Locate the cell with the specified text and output its (x, y) center coordinate. 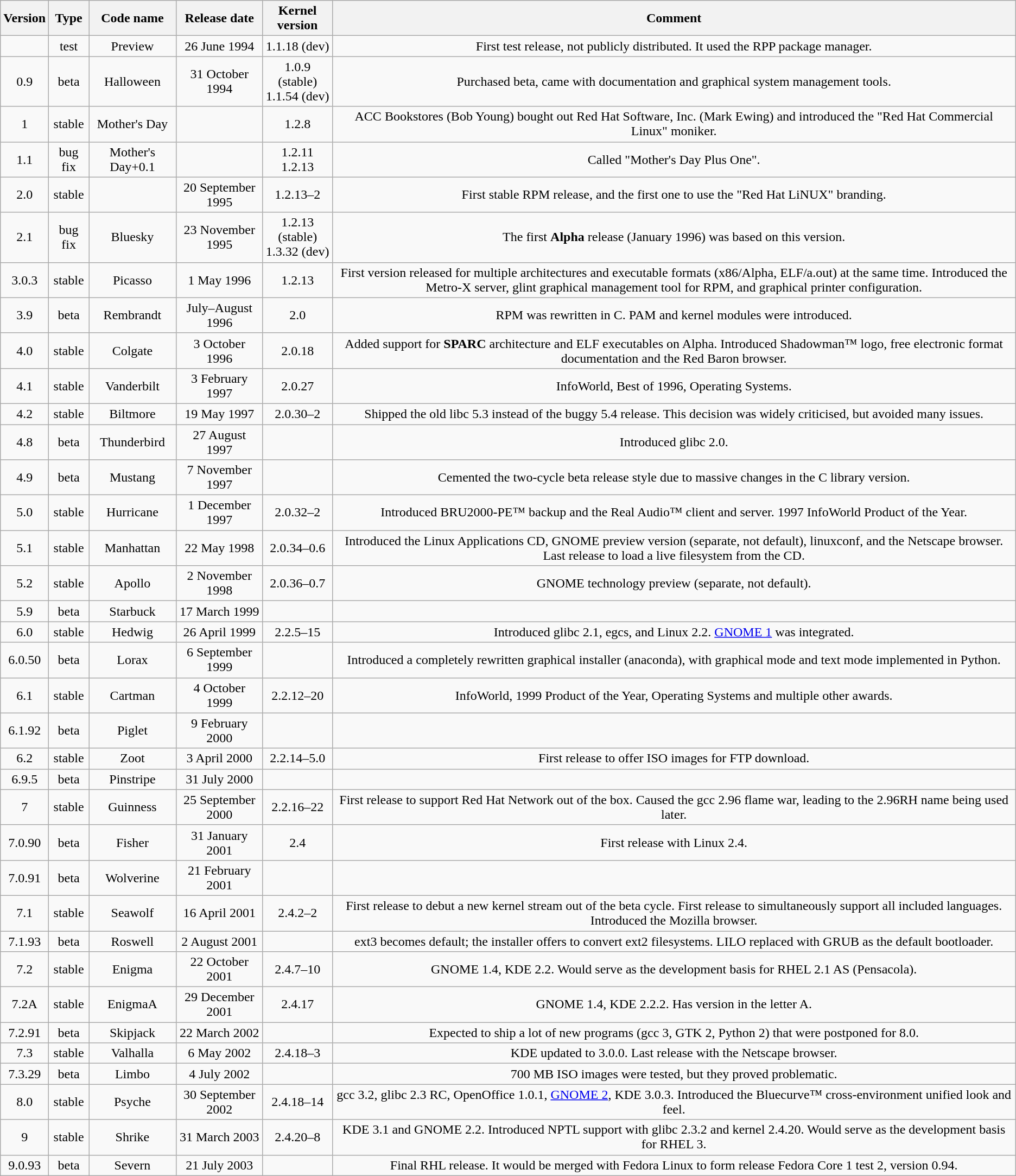
Shipped the old libc 5.3 instead of the buggy 5.4 release. This decision was widely criticised, but avoided many issues. (674, 414)
17 March 1999 (219, 611)
30 September 2002 (219, 1102)
1 December 1997 (219, 513)
1.1 (25, 160)
9 February 2000 (219, 731)
7.1 (25, 913)
1.0.9 (stable)1.1.54 (dev) (297, 81)
KDE 3.1 and GNOME 2.2. Introduced NPTL support with glibc 2.3.2 and kernel 2.4.20. Would serve as the development basis for RHEL 3. (674, 1137)
7.3 (25, 1053)
9.0.93 (25, 1165)
4 October 1999 (219, 695)
GNOME technology preview (separate, not default). (674, 583)
3.0.3 (25, 280)
7 November 1997 (219, 478)
2.2.5–15 (297, 632)
26 June 1994 (219, 46)
6.0.50 (25, 660)
8.0 (25, 1102)
Cemented the two-cycle beta release style due to massive changes in the C library version. (674, 478)
Code name (132, 18)
Apollo (132, 583)
9 (25, 1137)
Piglet (132, 731)
21 February 2001 (219, 877)
2.1 (25, 237)
EnigmaA (132, 1004)
Biltmore (132, 414)
2.0.30–2 (297, 414)
22 October 2001 (219, 970)
Called "Mother's Day Plus One". (674, 160)
Expected to ship a lot of new programs (gcc 3, GTK 2, Python 2) that were postponed for 8.0. (674, 1033)
7.0.91 (25, 877)
RPM was rewritten in C. PAM and kernel modules were introduced. (674, 315)
ext3 becomes default; the installer offers to convert ext2 filesystems. LILO replaced with GRUB as the default bootloader. (674, 941)
27 August 1997 (219, 442)
gcc 3.2, glibc 2.3 RC, OpenOffice 1.0.1, GNOME 2, KDE 3.0.3. Introduced the Bluecurve™ cross-environment unified look and feel. (674, 1102)
2 November 1998 (219, 583)
Hedwig (132, 632)
700 MB ISO images were tested, but they proved problematic. (674, 1074)
Enigma (132, 970)
2.4.2–2 (297, 913)
Hurricane (132, 513)
Final RHL release. It would be merged with Fedora Linux to form release Fedora Core 1 test 2, version 0.94. (674, 1165)
1.2.13 (297, 280)
Cartman (132, 695)
First test release, not publicly distributed. It used the RPP package manager. (674, 46)
First release with Linux 2.4. (674, 843)
2.4.20–8 (297, 1137)
2.0.18 (297, 351)
KDE updated to 3.0.0. Last release with the Netscape browser. (674, 1053)
2.4.18–14 (297, 1102)
2.2.14–5.0 (297, 758)
2.4.17 (297, 1004)
Kernel version (297, 18)
7.1.93 (25, 941)
The first Alpha release (January 1996) was based on this version. (674, 237)
Zoot (132, 758)
2.2.12–20 (297, 695)
1.2.111.2.13 (297, 160)
Introduced a completely rewritten graphical installer (anaconda), with graphical mode and text mode implemented in Python. (674, 660)
4.8 (25, 442)
Version (25, 18)
31 January 2001 (219, 843)
2 August 2001 (219, 941)
1.2.13 (stable)1.3.32 (dev) (297, 237)
Purchased beta, came with documentation and graphical system management tools. (674, 81)
3 April 2000 (219, 758)
Thunderbird (132, 442)
2.2.16–22 (297, 807)
Mother's Day+0.1 (132, 160)
Vanderbilt (132, 385)
Halloween (132, 81)
5.0 (25, 513)
7.0.90 (25, 843)
Fisher (132, 843)
Mother's Day (132, 124)
Roswell (132, 941)
2.4.7–10 (297, 970)
Guinness (132, 807)
Skipjack (132, 1033)
July–August 1996 (219, 315)
Starbuck (132, 611)
6.2 (25, 758)
Pinstripe (132, 779)
First release to offer ISO images for FTP download. (674, 758)
2.0.32–2 (297, 513)
6.1 (25, 695)
4 July 2002 (219, 1074)
GNOME 1.4, KDE 2.2. Would serve as the development basis for RHEL 2.1 AS (Pensacola). (674, 970)
Preview (132, 46)
6 May 2002 (219, 1053)
2.0.34–0.6 (297, 548)
Wolverine (132, 877)
16 April 2001 (219, 913)
25 September 2000 (219, 807)
4.1 (25, 385)
6 September 1999 (219, 660)
Type (69, 18)
Seawolf (132, 913)
7.2A (25, 1004)
Introduced BRU2000-PE™ backup and the Real Audio™ client and server. 1997 InfoWorld Product of the Year. (674, 513)
5.2 (25, 583)
GNOME 1.4, KDE 2.2.2. Has version in the letter A. (674, 1004)
1 May 1996 (219, 280)
29 December 2001 (219, 1004)
Mustang (132, 478)
1.1.18 (dev) (297, 46)
7.2.91 (25, 1033)
Limbo (132, 1074)
Lorax (132, 660)
3 October 1996 (219, 351)
0.9 (25, 81)
Colgate (132, 351)
4.9 (25, 478)
Introduced glibc 2.1, egcs, and Linux 2.2. GNOME 1 was integrated. (674, 632)
1 (25, 124)
6.9.5 (25, 779)
Severn (132, 1165)
2.4 (297, 843)
Bluesky (132, 237)
5.9 (25, 611)
31 March 2003 (219, 1137)
Comment (674, 18)
6.1.92 (25, 731)
5.1 (25, 548)
First stable RPM release, and the first one to use the "Red Hat LiNUX" branding. (674, 194)
First release to support Red Hat Network out of the box. Caused the gcc 2.96 flame war, leading to the 2.96RH name being used later. (674, 807)
Psyche (132, 1102)
ACC Bookstores (Bob Young) bought out Red Hat Software, Inc. (Mark Ewing) and introduced the "Red Hat Commercial Linux" moniker. (674, 124)
Rembrandt (132, 315)
1.2.13–2 (297, 194)
26 April 1999 (219, 632)
23 November 1995 (219, 237)
Picasso (132, 280)
2.0.27 (297, 385)
test (69, 46)
InfoWorld, Best of 1996, Operating Systems. (674, 385)
2.0.36–0.7 (297, 583)
7.2 (25, 970)
31 July 2000 (219, 779)
22 March 2002 (219, 1033)
19 May 1997 (219, 414)
7.3.29 (25, 1074)
4.0 (25, 351)
Manhattan (132, 548)
7 (25, 807)
4.2 (25, 414)
Introduced glibc 2.0. (674, 442)
20 September 1995 (219, 194)
Release date (219, 18)
22 May 1998 (219, 548)
21 July 2003 (219, 1165)
3 February 1997 (219, 385)
31 October 1994 (219, 81)
Valhalla (132, 1053)
Shrike (132, 1137)
2.4.18–3 (297, 1053)
1.2.8 (297, 124)
InfoWorld, 1999 Product of the Year, Operating Systems and multiple other awards. (674, 695)
3.9 (25, 315)
6.0 (25, 632)
